Extract the [x, y] coordinate from the center of the cell holding the provided text.  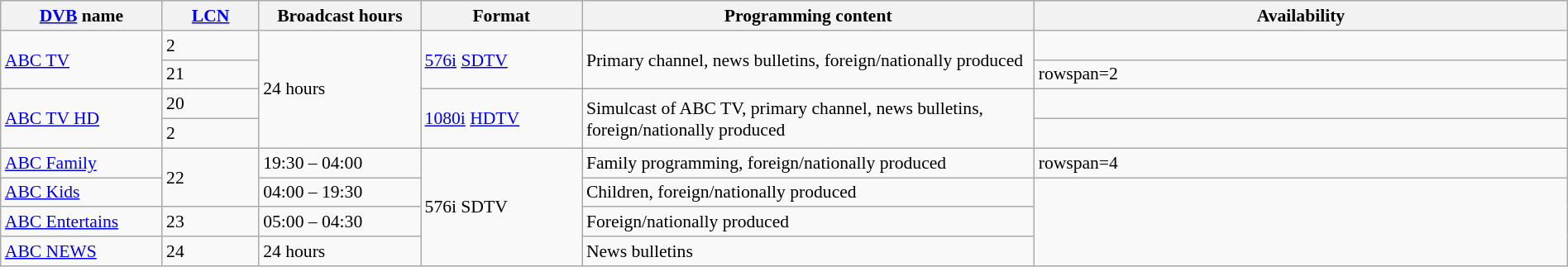
19:30 – 04:00 [339, 163]
Simulcast of ABC TV, primary channel, news bulletins, foreign/nationally produced [809, 119]
Broadcast hours [339, 16]
rowspan=4 [1302, 163]
Availability [1302, 16]
24 [210, 251]
Primary channel, news bulletins, foreign/nationally produced [809, 60]
News bulletins [809, 251]
05:00 – 04:30 [339, 222]
Children, foreign/nationally produced [809, 193]
ABC TV [81, 60]
20 [210, 104]
21 [210, 74]
1080i HDTV [501, 119]
Family programming, foreign/nationally produced [809, 163]
rowspan=2 [1302, 74]
Programming content [809, 16]
ABC Kids [81, 193]
ABC Entertains [81, 222]
ABC Family [81, 163]
LCN [210, 16]
Foreign/nationally produced [809, 222]
23 [210, 222]
ABC NEWS [81, 251]
DVB name [81, 16]
22 [210, 177]
Format [501, 16]
ABC TV HD [81, 119]
04:00 – 19:30 [339, 193]
